Locate the cell with the specified text and output its (X, Y) center coordinate. 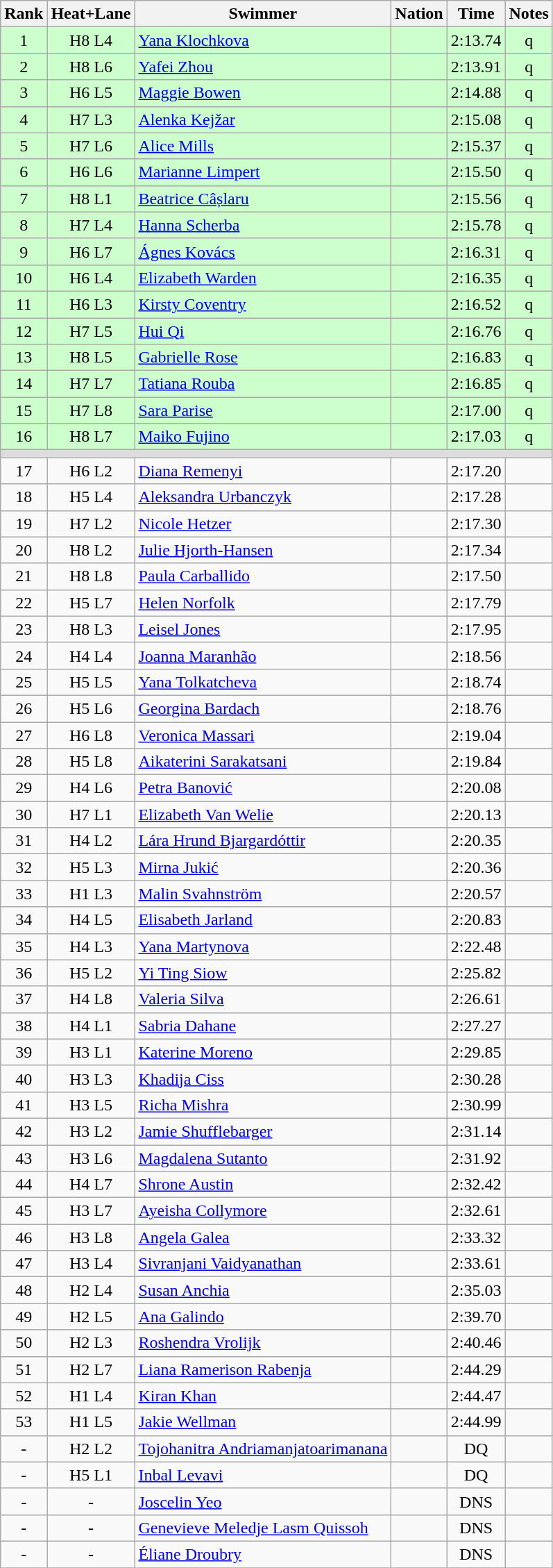
H7 L6 (91, 146)
2:30.28 (476, 1078)
18 (24, 497)
H7 L4 (91, 225)
H5 L4 (91, 497)
Liana Ramerison Rabenja (263, 1369)
Jakie Wellman (263, 1422)
2:20.08 (476, 788)
2:35.03 (476, 1290)
Hanna Scherba (263, 225)
H1 L3 (91, 894)
2:29.85 (476, 1052)
46 (24, 1237)
28 (24, 762)
2:18.76 (476, 708)
H3 L2 (91, 1131)
5 (24, 146)
H3 L7 (91, 1211)
Julie Hjorth-Hansen (263, 550)
Shrone Austin (263, 1185)
2:33.32 (476, 1237)
24 (24, 656)
2:27.27 (476, 1026)
H4 L7 (91, 1185)
H5 L6 (91, 708)
4 (24, 119)
9 (24, 251)
H6 L8 (91, 735)
47 (24, 1264)
H4 L4 (91, 656)
Aleksandra Urbanczyk (263, 497)
H3 L4 (91, 1264)
H6 L2 (91, 471)
2:16.35 (476, 278)
2:17.79 (476, 603)
11 (24, 304)
37 (24, 999)
Malin Svahnström (263, 894)
2:16.52 (476, 304)
Katerine Moreno (263, 1052)
7 (24, 199)
Time (476, 14)
41 (24, 1105)
16 (24, 437)
2:32.42 (476, 1185)
H3 L1 (91, 1052)
H6 L4 (91, 278)
2:17.00 (476, 410)
Paula Carballido (263, 576)
2:32.61 (476, 1211)
Khadija Ciss (263, 1078)
Roshendra Vrolijk (263, 1343)
Elizabeth Van Welie (263, 815)
Notes (529, 14)
H8 L7 (91, 437)
Éliane Droubry (263, 1554)
2:15.08 (476, 119)
Alenka Kejžar (263, 119)
H8 L2 (91, 550)
Maiko Fujino (263, 437)
2:17.28 (476, 497)
25 (24, 682)
2:44.29 (476, 1369)
Petra Banović (263, 788)
H3 L3 (91, 1078)
2:22.48 (476, 946)
2:17.20 (476, 471)
Ágnes Kovács (263, 251)
2:30.99 (476, 1105)
Yi Ting Siow (263, 973)
2:19.84 (476, 762)
H8 L6 (91, 67)
2:26.61 (476, 999)
2:13.91 (476, 67)
Genevieve Meledje Lasm Quissoh (263, 1528)
H4 L1 (91, 1026)
17 (24, 471)
38 (24, 1026)
45 (24, 1211)
Susan Anchia (263, 1290)
Leisel Jones (263, 629)
15 (24, 410)
42 (24, 1131)
8 (24, 225)
Joscelin Yeo (263, 1501)
13 (24, 358)
2:39.70 (476, 1317)
Elisabeth Jarland (263, 920)
6 (24, 172)
Heat+Lane (91, 14)
Helen Norfolk (263, 603)
Gabrielle Rose (263, 358)
Jamie Shufflebarger (263, 1131)
29 (24, 788)
27 (24, 735)
43 (24, 1158)
H2 L4 (91, 1290)
H5 L8 (91, 762)
36 (24, 973)
H5 L7 (91, 603)
53 (24, 1422)
23 (24, 629)
20 (24, 550)
26 (24, 708)
Sivranjani Vaidyanathan (263, 1264)
2:16.83 (476, 358)
Mirna Jukić (263, 867)
22 (24, 603)
Yana Tolkatcheva (263, 682)
14 (24, 384)
40 (24, 1078)
1 (24, 40)
H3 L5 (91, 1105)
H3 L8 (91, 1237)
H8 L1 (91, 199)
H5 L2 (91, 973)
H2 L2 (91, 1449)
H6 L6 (91, 172)
35 (24, 946)
H2 L7 (91, 1369)
2:20.57 (476, 894)
2:31.14 (476, 1131)
Rank (24, 14)
2:17.34 (476, 550)
H8 L4 (91, 40)
H8 L8 (91, 576)
Angela Galea (263, 1237)
2:25.82 (476, 973)
Georgina Bardach (263, 708)
2:44.47 (476, 1396)
H1 L4 (91, 1396)
2:15.37 (476, 146)
10 (24, 278)
H5 L1 (91, 1475)
2:14.88 (476, 93)
H5 L5 (91, 682)
Sabria Dahane (263, 1026)
H8 L5 (91, 358)
33 (24, 894)
H4 L3 (91, 946)
2:17.30 (476, 524)
Diana Remenyi (263, 471)
Tojohanitra Andriamanjatoarimanana (263, 1449)
44 (24, 1185)
2:15.56 (476, 199)
39 (24, 1052)
Ayeisha Collymore (263, 1211)
Elizabeth Warden (263, 278)
H2 L5 (91, 1317)
Joanna Maranhão (263, 656)
21 (24, 576)
H4 L8 (91, 999)
Kirsty Coventry (263, 304)
2:13.74 (476, 40)
32 (24, 867)
Beatrice Câșlaru (263, 199)
Sara Parise (263, 410)
H7 L7 (91, 384)
2 (24, 67)
H4 L2 (91, 841)
H4 L5 (91, 920)
Ana Galindo (263, 1317)
H8 L3 (91, 629)
50 (24, 1343)
Tatiana Rouba (263, 384)
Aikaterini Sarakatsani (263, 762)
2:19.04 (476, 735)
H6 L7 (91, 251)
2:33.61 (476, 1264)
2:44.99 (476, 1422)
2:16.31 (476, 251)
34 (24, 920)
H6 L3 (91, 304)
2:31.92 (476, 1158)
H2 L3 (91, 1343)
H1 L5 (91, 1422)
Swimmer (263, 14)
Yana Martynova (263, 946)
30 (24, 815)
H6 L5 (91, 93)
52 (24, 1396)
H7 L1 (91, 815)
2:15.50 (476, 172)
Yana Klochkova (263, 40)
2:20.83 (476, 920)
49 (24, 1317)
2:17.95 (476, 629)
Veronica Massari (263, 735)
Nation (419, 14)
Inbal Levavi (263, 1475)
Lára Hrund Bjargardóttir (263, 841)
2:15.78 (476, 225)
Nicole Hetzer (263, 524)
2:20.13 (476, 815)
Magdalena Sutanto (263, 1158)
H7 L2 (91, 524)
H7 L5 (91, 331)
31 (24, 841)
2:18.74 (476, 682)
Richa Mishra (263, 1105)
3 (24, 93)
Maggie Bowen (263, 93)
Yafei Zhou (263, 67)
48 (24, 1290)
12 (24, 331)
2:16.76 (476, 331)
H4 L6 (91, 788)
51 (24, 1369)
Kiran Khan (263, 1396)
H5 L3 (91, 867)
H3 L6 (91, 1158)
2:16.85 (476, 384)
19 (24, 524)
2:20.36 (476, 867)
2:40.46 (476, 1343)
Valeria Silva (263, 999)
2:20.35 (476, 841)
2:18.56 (476, 656)
Alice Mills (263, 146)
Marianne Limpert (263, 172)
2:17.03 (476, 437)
Hui Qi (263, 331)
2:17.50 (476, 576)
H7 L3 (91, 119)
H7 L8 (91, 410)
